Search for the cell housing the specified text and yield its (X, Y) center coordinate. 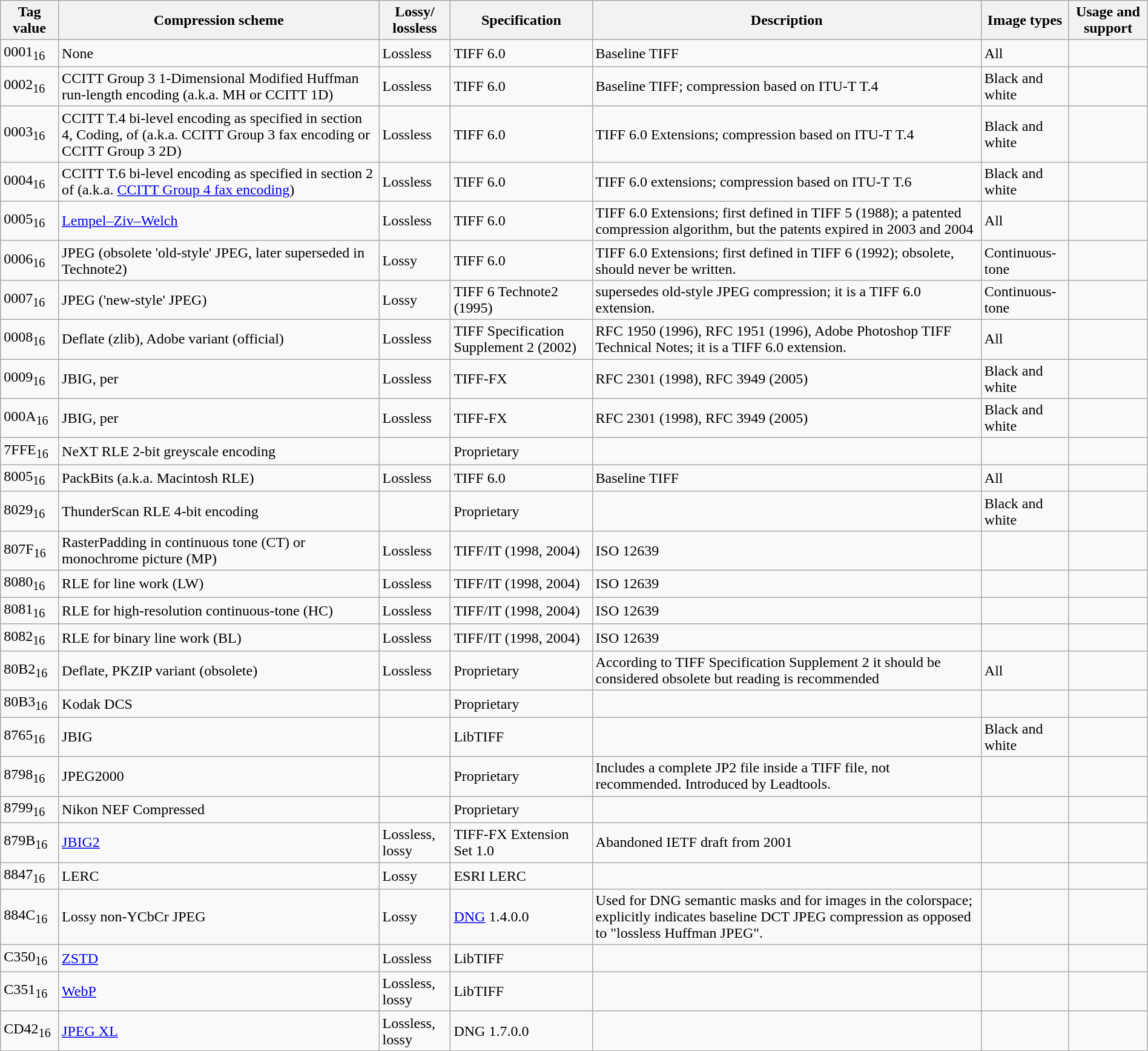
TIFF 6 Technote2 (1995) (521, 299)
RLE for line work (LW) (219, 584)
879916 (30, 809)
808016 (30, 584)
7FFE16 (30, 451)
CCITT T.6 bi-level encoding as specified in section 2 of (a.k.a. CCITT Group 4 fax encoding) (219, 182)
Baseline TIFF; compression based on ITU-T T.4 (787, 86)
000716 (30, 299)
Description (787, 21)
JPEG (obsolete 'old-style' JPEG, later superseded in Technote2) (219, 260)
JBIG (219, 737)
884C16 (30, 917)
None (219, 53)
802916 (30, 511)
Compression scheme (219, 21)
807F16 (30, 550)
Tag value (30, 21)
PackBits (a.k.a. Macintosh RLE) (219, 478)
TIFF 6.0 Extensions; first defined in TIFF 5 (1988); a patented compression algorithm, but the patents expired in 2003 and 2004 (787, 220)
C35116 (30, 991)
000116 (30, 53)
000816 (30, 339)
RLE for binary line work (BL) (219, 637)
JPEG2000 (219, 777)
80B216 (30, 671)
According to TIFF Specification Supplement 2 it should be considered obsolete but reading is recommended (787, 671)
ThunderScan RLE 4-bit encoding (219, 511)
CCITT T.4 bi-level encoding as specified in section 4, Coding, of (a.k.a. CCITT Group 3 fax encoding or CCITT Group 3 2D) (219, 134)
Nikon NEF Compressed (219, 809)
TIFF 6.0 Extensions; compression based on ITU-T T.4 (787, 134)
DNG 1.4.0.0 (521, 917)
RFC 1950 (1996), RFC 1951 (1996), Adobe Photoshop TIFF Technical Notes; it is a TIFF 6.0 extension. (787, 339)
RLE for high-resolution continuous-tone (HC) (219, 611)
000916 (30, 379)
000A16 (30, 418)
Image types (1024, 21)
ZSTD (219, 958)
JPEG XL (219, 1031)
WebP (219, 991)
Lempel–Ziv–Welch (219, 220)
Deflate, PKZIP variant (obsolete) (219, 671)
CCITT Group 3 1-Dimensional Modified Huffman run-length encoding (a.k.a. MH or CCITT 1D) (219, 86)
TIFF Specification Supplement 2 (2002) (521, 339)
NeXT RLE 2-bit greyscale encoding (219, 451)
JBIG2 (219, 842)
Usage and support (1108, 21)
884716 (30, 876)
Abandoned IETF draft from 2001 (787, 842)
supersedes old-style JPEG compression; it is a TIFF 6.0 extension. (787, 299)
000316 (30, 134)
Kodak DCS (219, 704)
000216 (30, 86)
000416 (30, 182)
879816 (30, 777)
Lossy non-YCbCr JPEG (219, 917)
808216 (30, 637)
Includes a complete JP2 file inside a TIFF file, not recommended. Introduced by Leadtools. (787, 777)
TIFF 6.0 Extensions; first defined in TIFF 6 (1992); obsolete, should never be written. (787, 260)
879B16 (30, 842)
876516 (30, 737)
808116 (30, 611)
800516 (30, 478)
000516 (30, 220)
TIFF 6.0 extensions; compression based on ITU-T T.6 (787, 182)
Lossy/lossless (415, 21)
000616 (30, 260)
JPEG ('new-style' JPEG) (219, 299)
80B316 (30, 704)
TIFF-FX Extension Set 1.0 (521, 842)
LERC (219, 876)
DNG 1.7.0.0 (521, 1031)
Deflate (zlib), Adobe variant (official) (219, 339)
Specification (521, 21)
ESRI LERC (521, 876)
CD4216 (30, 1031)
C35016 (30, 958)
RasterPadding in continuous tone (CT) or monochrome picture (MP) (219, 550)
